Output the (X, Y) coordinate of the center of the cell containing the given text.  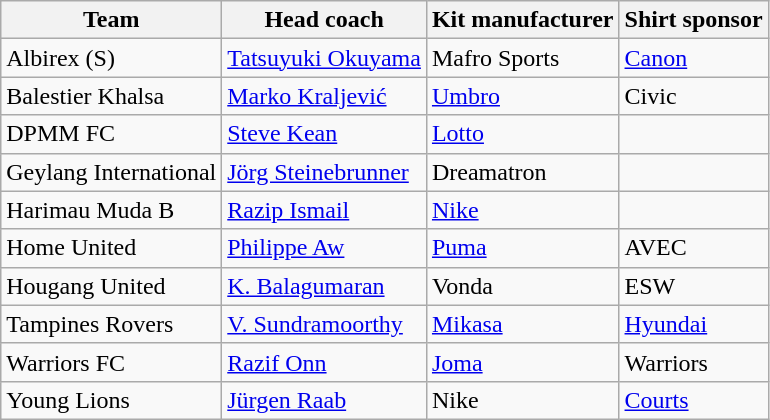
ESW (694, 286)
Geylang International (112, 172)
Canon (694, 58)
Head coach (324, 20)
Lotto (522, 134)
Mafro Sports (522, 58)
Tampines Rovers (112, 324)
Hyundai (694, 324)
Courts (694, 400)
DPMM FC (112, 134)
V. Sundramoorthy (324, 324)
Young Lions (112, 400)
Tatsuyuki Okuyama (324, 58)
Albirex (S) (112, 58)
Vonda (522, 286)
Shirt sponsor (694, 20)
Razif Onn (324, 362)
Marko Kraljević (324, 96)
Balestier Khalsa (112, 96)
K. Balagumaran (324, 286)
Razip Ismail (324, 210)
AVEC (694, 248)
Team (112, 20)
Puma (522, 248)
Warriors FC (112, 362)
Kit manufacturer (522, 20)
Dreamatron (522, 172)
Jürgen Raab (324, 400)
Jörg Steinebrunner (324, 172)
Joma (522, 362)
Steve Kean (324, 134)
Philippe Aw (324, 248)
Civic (694, 96)
Umbro (522, 96)
Hougang United (112, 286)
Warriors (694, 362)
Mikasa (522, 324)
Home United (112, 248)
Harimau Muda B (112, 210)
